Search for the cell housing the specified text and yield its [X, Y] center coordinate. 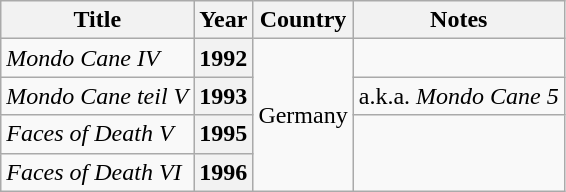
Country [303, 20]
Notes [458, 20]
Germany [303, 115]
Title [98, 20]
Faces of Death VI [98, 172]
Mondo Cane teil V [98, 96]
1993 [224, 96]
1992 [224, 58]
a.k.a. Mondo Cane 5 [458, 96]
Faces of Death V [98, 134]
Year [224, 20]
1996 [224, 172]
Mondo Cane IV [98, 58]
1995 [224, 134]
